For the text-containing cell, return its midpoint in (x, y) coordinate format. 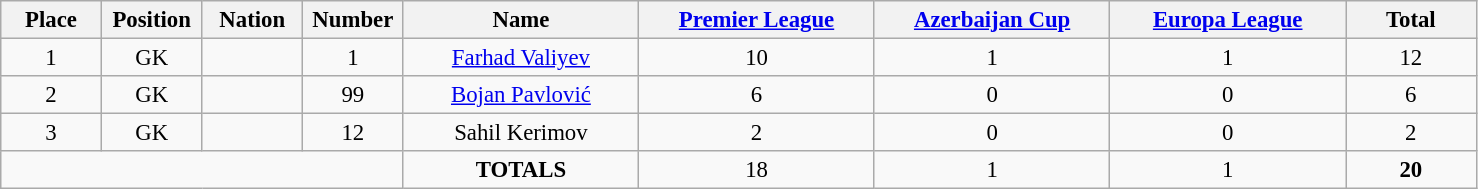
Name (521, 20)
TOTALS (521, 170)
Position (152, 20)
10 (757, 58)
Premier League (757, 20)
Number (354, 20)
Place (52, 20)
Bojan Pavlović (521, 95)
3 (52, 133)
Azerbaijan Cup (992, 20)
20 (1412, 170)
Sahil Kerimov (521, 133)
Total (1412, 20)
99 (354, 95)
Farhad Valiyev (521, 58)
Nation (252, 20)
Europa League (1228, 20)
18 (757, 170)
